Search for the cell housing the specified text and yield its [x, y] center coordinate. 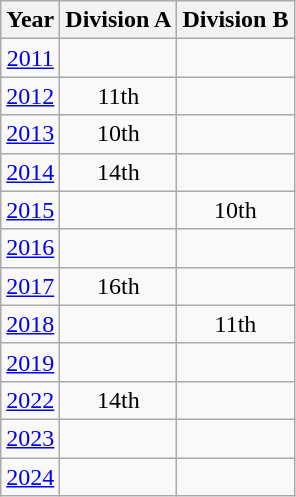
2013 [30, 134]
Division A [118, 20]
16th [118, 286]
2017 [30, 286]
2011 [30, 58]
2019 [30, 362]
2023 [30, 438]
2012 [30, 96]
Year [30, 20]
2014 [30, 172]
2016 [30, 248]
2022 [30, 400]
2024 [30, 477]
2018 [30, 324]
2015 [30, 210]
Division B [236, 20]
